Pinpoint the cell where the given text exists, returning its (X, Y) midpoint coordinate. 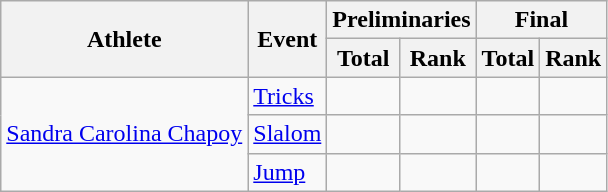
Jump (288, 172)
Tricks (288, 96)
Event (288, 39)
Preliminaries (402, 20)
Athlete (124, 39)
Slalom (288, 134)
Final (542, 20)
Sandra Carolina Chapoy (124, 134)
